Capture the cell that displays the provided text and extract its (X, Y) central coordinate. 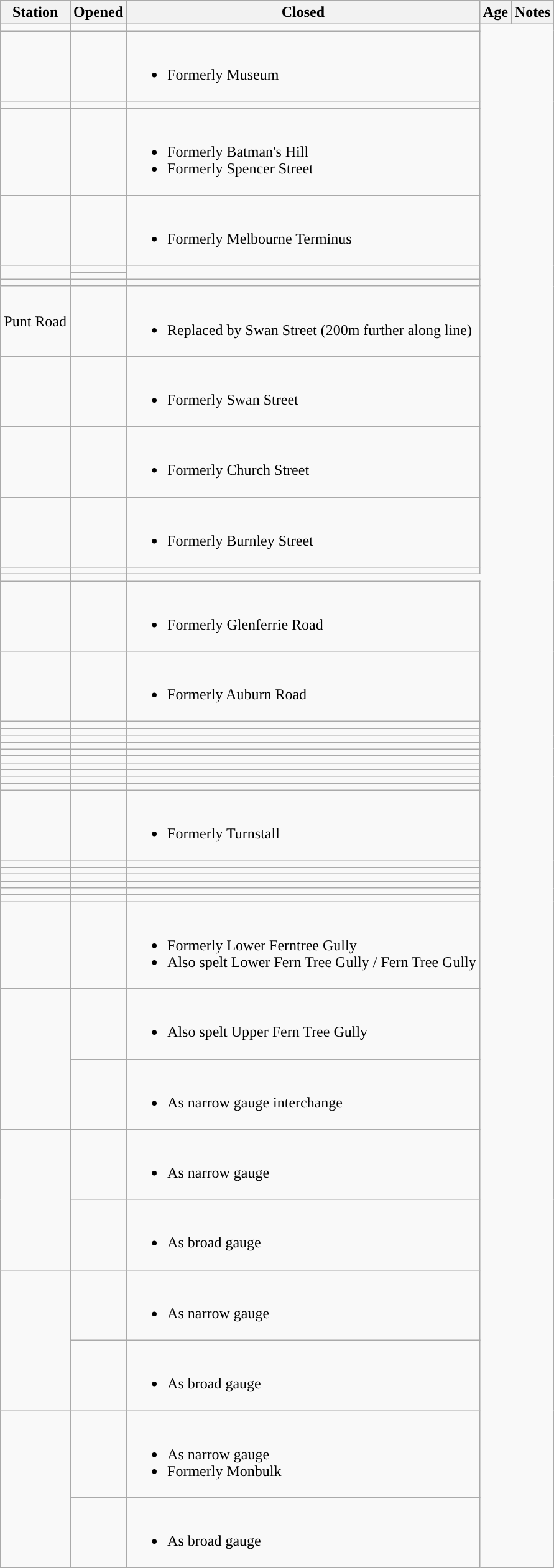
Formerly Burnley Street (303, 532)
Opened (98, 12)
Formerly Glenferrie Road (303, 617)
Formerly Church Street (303, 461)
Formerly Auburn Road (303, 686)
Also spelt Upper Fern Tree Gully (303, 1024)
Formerly Turnstall (303, 825)
Closed (303, 12)
Station (35, 12)
Notes (532, 12)
Formerly Batman's HillFormerly Spencer Street (303, 152)
Punt Road (35, 321)
Formerly Museum (303, 66)
As narrow gauge interchange (303, 1094)
Formerly Lower Ferntree GullyAlso spelt Lower Fern Tree Gully / Fern Tree Gully (303, 945)
As narrow gaugeFormerly Monbulk (303, 1454)
Formerly Melbourne Terminus (303, 230)
Replaced by Swan Street (200m further along line) (303, 321)
Formerly Swan Street (303, 392)
Age (495, 12)
